Determine the [X, Y] coordinate at the center of the cell enclosing the given text.  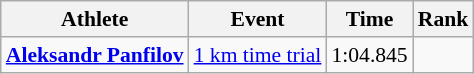
Rank [444, 19]
Aleksandr Panfilov [95, 55]
Athlete [95, 19]
Event [258, 19]
1:04.845 [369, 55]
Time [369, 19]
1 km time trial [258, 55]
